Determine the (X, Y) coordinate at the center of the cell enclosing the given text.  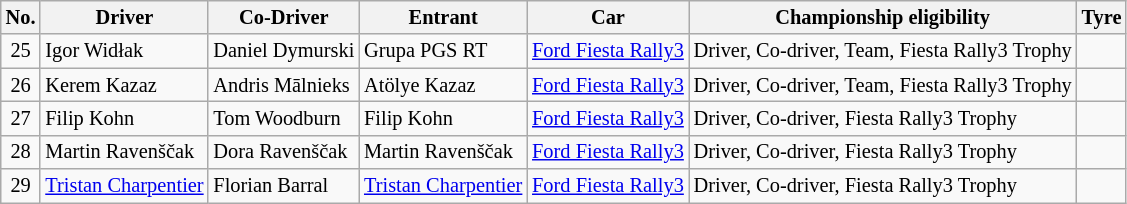
29 (21, 186)
Igor Widłak (124, 51)
Kerem Kazaz (124, 85)
Florian Barral (284, 186)
Car (608, 17)
Driver (124, 17)
Tom Woodburn (284, 118)
Andris Mālnieks (284, 85)
25 (21, 51)
Daniel Dymurski (284, 51)
Atölye Kazaz (443, 85)
Grupa PGS RT (443, 51)
Tyre (1102, 17)
27 (21, 118)
Dora Ravenščak (284, 152)
No. (21, 17)
Co-Driver (284, 17)
Entrant (443, 17)
26 (21, 85)
Championship eligibility (883, 17)
28 (21, 152)
